Locate the cell with the specified text and output its (x, y) center coordinate. 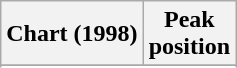
Peakposition (189, 34)
Chart (1998) (72, 34)
